Determine the [X, Y] coordinate at the center of the cell enclosing the given text.  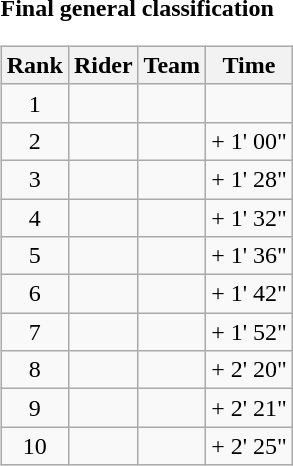
8 [34, 370]
4 [34, 217]
+ 1' 00" [250, 141]
Rank [34, 65]
Team [172, 65]
10 [34, 446]
+ 1' 28" [250, 179]
3 [34, 179]
7 [34, 332]
9 [34, 408]
2 [34, 141]
+ 2' 21" [250, 408]
+ 1' 52" [250, 332]
+ 2' 25" [250, 446]
+ 1' 32" [250, 217]
+ 1' 42" [250, 294]
Rider [103, 65]
Time [250, 65]
+ 1' 36" [250, 256]
5 [34, 256]
6 [34, 294]
1 [34, 103]
+ 2' 20" [250, 370]
